Search for the cell housing the specified text and yield its [X, Y] center coordinate. 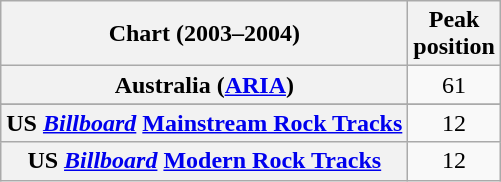
61 [454, 85]
Chart (2003–2004) [204, 34]
US Billboard Modern Rock Tracks [204, 161]
US Billboard Mainstream Rock Tracks [204, 123]
Peakposition [454, 34]
Australia (ARIA) [204, 85]
